Pinpoint the cell where the given text exists, returning its (X, Y) midpoint coordinate. 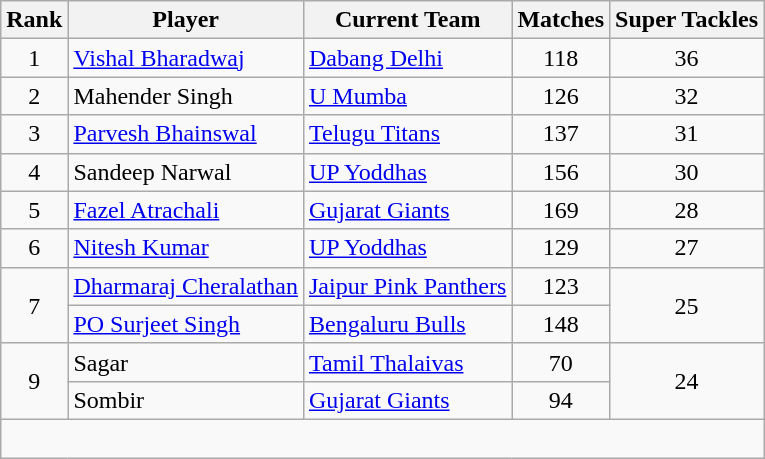
118 (561, 58)
Matches (561, 20)
126 (561, 96)
Sandeep Narwal (186, 172)
31 (687, 134)
Vishal Bharadwaj (186, 58)
4 (34, 172)
U Mumba (407, 96)
129 (561, 248)
Dharmaraj Cheralathan (186, 286)
6 (34, 248)
Rank (34, 20)
27 (687, 248)
Dabang Delhi (407, 58)
Telugu Titans (407, 134)
32 (687, 96)
1 (34, 58)
94 (561, 400)
Mahender Singh (186, 96)
30 (687, 172)
Super Tackles (687, 20)
Tamil Thalaivas (407, 362)
137 (561, 134)
24 (687, 381)
Bengaluru Bulls (407, 324)
70 (561, 362)
25 (687, 305)
Jaipur Pink Panthers (407, 286)
7 (34, 305)
5 (34, 210)
Sombir (186, 400)
Player (186, 20)
169 (561, 210)
156 (561, 172)
Nitesh Kumar (186, 248)
3 (34, 134)
36 (687, 58)
9 (34, 381)
PO Surjeet Singh (186, 324)
Sagar (186, 362)
123 (561, 286)
2 (34, 96)
148 (561, 324)
Current Team (407, 20)
28 (687, 210)
Parvesh Bhainswal (186, 134)
Fazel Atrachali (186, 210)
